For the text-containing cell, return its midpoint in (x, y) coordinate format. 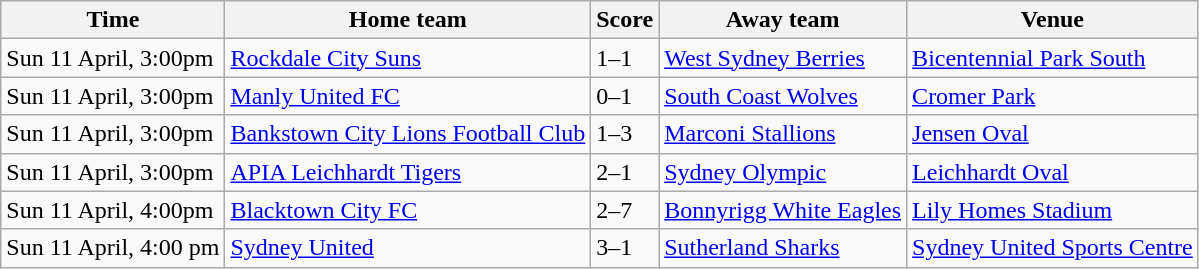
Lily Homes Stadium (1053, 210)
South Coast Wolves (783, 96)
Score (625, 20)
Sun 11 April, 4:00pm (113, 210)
Sydney United Sports Centre (1053, 248)
Bicentennial Park South (1053, 58)
Leichhardt Oval (1053, 172)
Sydney Olympic (783, 172)
Manly United FC (408, 96)
Cromer Park (1053, 96)
3–1 (625, 248)
Sutherland Sharks (783, 248)
Sun 11 April, 4:00 pm (113, 248)
2–1 (625, 172)
Sydney United (408, 248)
APIA Leichhardt Tigers (408, 172)
Away team (783, 20)
Bankstown City Lions Football Club (408, 134)
West Sydney Berries (783, 58)
0–1 (625, 96)
Venue (1053, 20)
Bonnyrigg White Eagles (783, 210)
Marconi Stallions (783, 134)
Jensen Oval (1053, 134)
1–3 (625, 134)
Time (113, 20)
1–1 (625, 58)
Rockdale City Suns (408, 58)
Blacktown City FC (408, 210)
Home team (408, 20)
2–7 (625, 210)
